Pinpoint the cell where the given text exists, returning its (X, Y) midpoint coordinate. 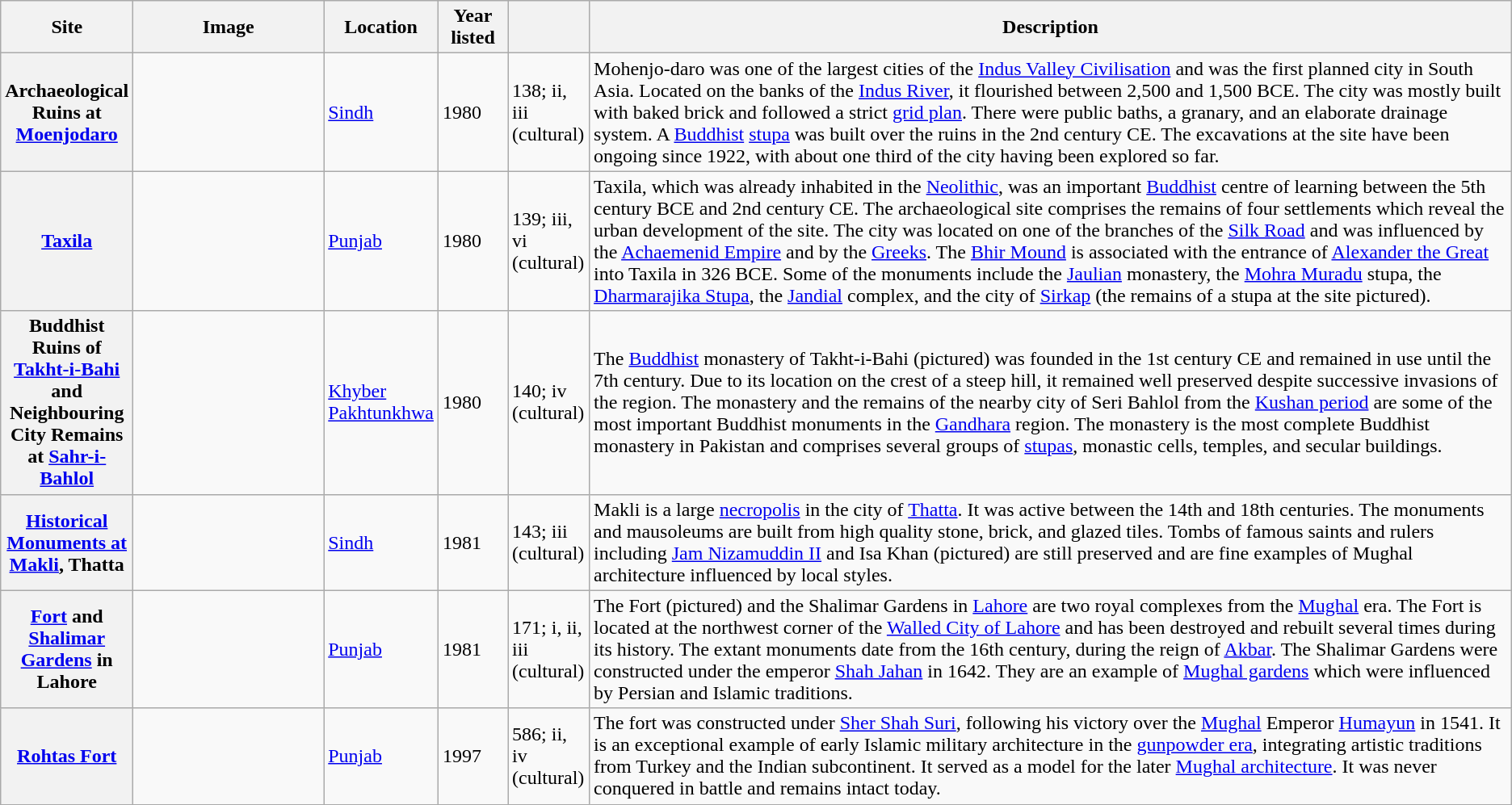
Site (67, 27)
Year listed (472, 27)
171; i, ii, iii (cultural) (549, 649)
140; iv (cultural) (549, 402)
Description (1051, 27)
Fort and Shalimar Gardens in Lahore (67, 649)
1997 (472, 756)
Location (381, 27)
Image (229, 27)
139; iii, vi (cultural) (549, 241)
Archaeological Ruins at Moenjodaro (67, 112)
Khyber Pakhtunkhwa (381, 402)
Rohtas Fort (67, 756)
138; ii, iii (cultural) (549, 112)
Taxila (67, 241)
586; ii, iv (cultural) (549, 756)
Buddhist Ruins of Takht-i-Bahi and Neighbouring City Remains at Sahr-i-Bahlol (67, 402)
143; iii (cultural) (549, 543)
Historical Monuments at Makli, Thatta (67, 543)
